Search for the cell housing the specified text and yield its (x, y) center coordinate. 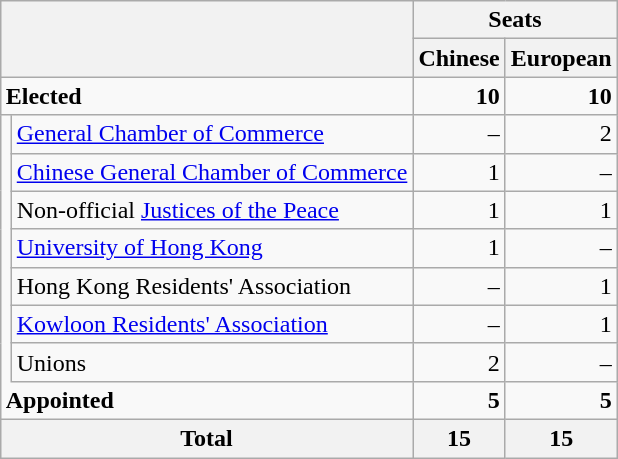
Unions (212, 362)
Seats (515, 20)
Chinese General Chamber of Commerce (212, 172)
Elected (206, 96)
Chinese (459, 58)
Kowloon Residents' Association (212, 324)
European (561, 58)
General Chamber of Commerce (212, 134)
University of Hong Kong (212, 248)
Total (206, 438)
Hong Kong Residents' Association (212, 286)
Non-official Justices of the Peace (212, 210)
Appointed (206, 400)
